Provide the [x, y] coordinate of the cell's center where the given text is located.  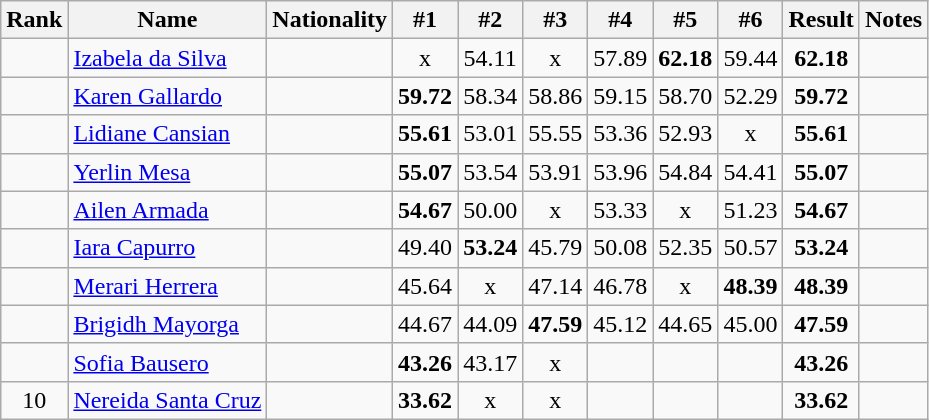
50.00 [490, 210]
58.34 [490, 96]
Rank [34, 20]
53.96 [620, 172]
#2 [490, 20]
55.55 [556, 134]
50.08 [620, 248]
53.01 [490, 134]
52.35 [686, 248]
Notes [893, 20]
45.00 [750, 324]
50.57 [750, 248]
Izabela da Silva [168, 58]
54.41 [750, 172]
53.54 [490, 172]
49.40 [426, 248]
45.79 [556, 248]
44.67 [426, 324]
52.29 [750, 96]
53.33 [620, 210]
51.23 [750, 210]
Merari Herrera [168, 286]
54.84 [686, 172]
45.12 [620, 324]
Sofia Bausero [168, 362]
#1 [426, 20]
44.65 [686, 324]
53.91 [556, 172]
#4 [620, 20]
#3 [556, 20]
58.70 [686, 96]
Ailen Armada [168, 210]
59.44 [750, 58]
54.11 [490, 58]
43.17 [490, 362]
Name [168, 20]
Nationality [330, 20]
44.09 [490, 324]
Iara Capurro [168, 248]
53.36 [620, 134]
#6 [750, 20]
Result [821, 20]
Nereida Santa Cruz [168, 400]
59.15 [620, 96]
45.64 [426, 286]
46.78 [620, 286]
52.93 [686, 134]
10 [34, 400]
Lidiane Cansian [168, 134]
Karen Gallardo [168, 96]
47.14 [556, 286]
Yerlin Mesa [168, 172]
#5 [686, 20]
Brigidh Mayorga [168, 324]
57.89 [620, 58]
58.86 [556, 96]
